Provide the [x, y] coordinate of the cell's center where the given text is located.  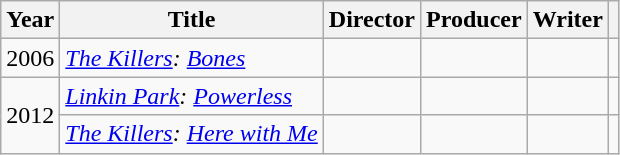
Writer [568, 20]
The Killers: Here with Me [192, 134]
Title [192, 20]
Producer [474, 20]
Year [30, 20]
2012 [30, 115]
Director [372, 20]
The Killers: Bones [192, 58]
2006 [30, 58]
Linkin Park: Powerless [192, 96]
